Pinpoint the cell where the given text exists, returning its (X, Y) midpoint coordinate. 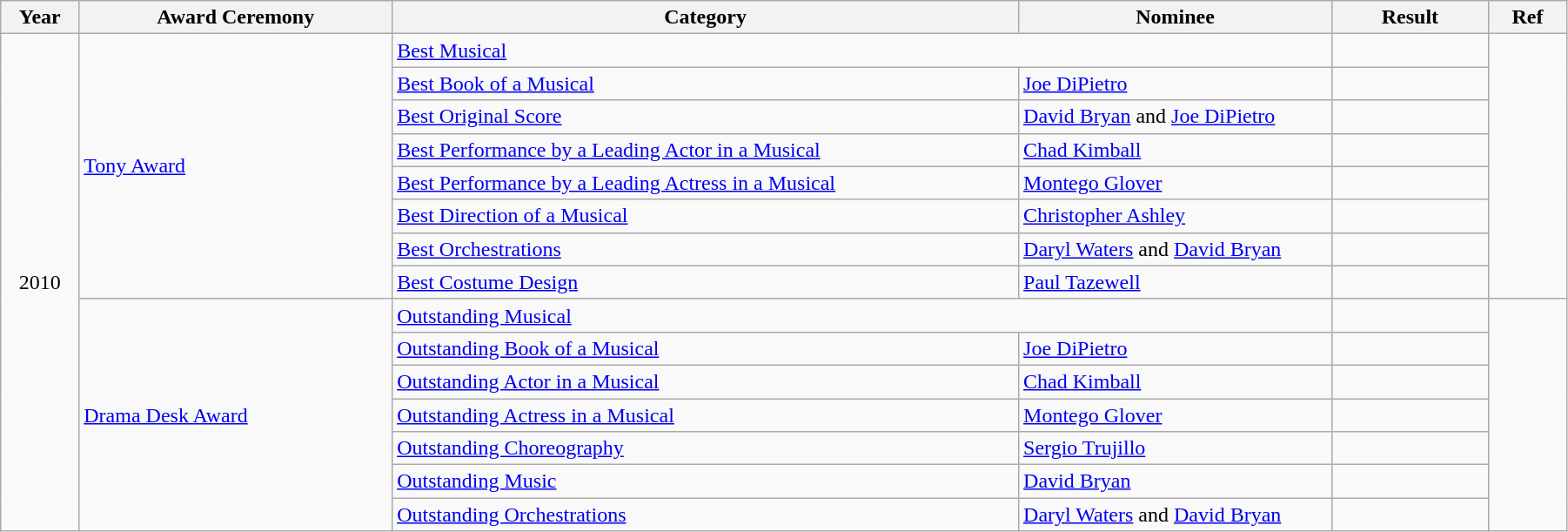
Best Musical (862, 51)
Outstanding Book of a Musical (706, 348)
Outstanding Orchestrations (706, 515)
Award Ceremony (236, 17)
Paul Tazewell (1176, 282)
Category (706, 17)
Best Orchestrations (706, 249)
Christopher Ashley (1176, 216)
Outstanding Actress in a Musical (706, 415)
Best Costume Design (706, 282)
David Bryan (1176, 481)
Best Performance by a Leading Actor in a Musical (706, 150)
Result (1410, 17)
Outstanding Musical (862, 315)
Outstanding Choreography (706, 448)
Ref (1527, 17)
Best Performance by a Leading Actress in a Musical (706, 183)
Tony Award (236, 166)
Sergio Trujillo (1176, 448)
Outstanding Music (706, 481)
David Bryan and Joe DiPietro (1176, 117)
Best Book of a Musical (706, 84)
Best Original Score (706, 117)
Outstanding Actor in a Musical (706, 381)
Year (40, 17)
Best Direction of a Musical (706, 216)
Drama Desk Award (236, 414)
Nominee (1176, 17)
2010 (40, 282)
